Scan for the cell matching the given text and deliver its [X, Y] coordinate at center. 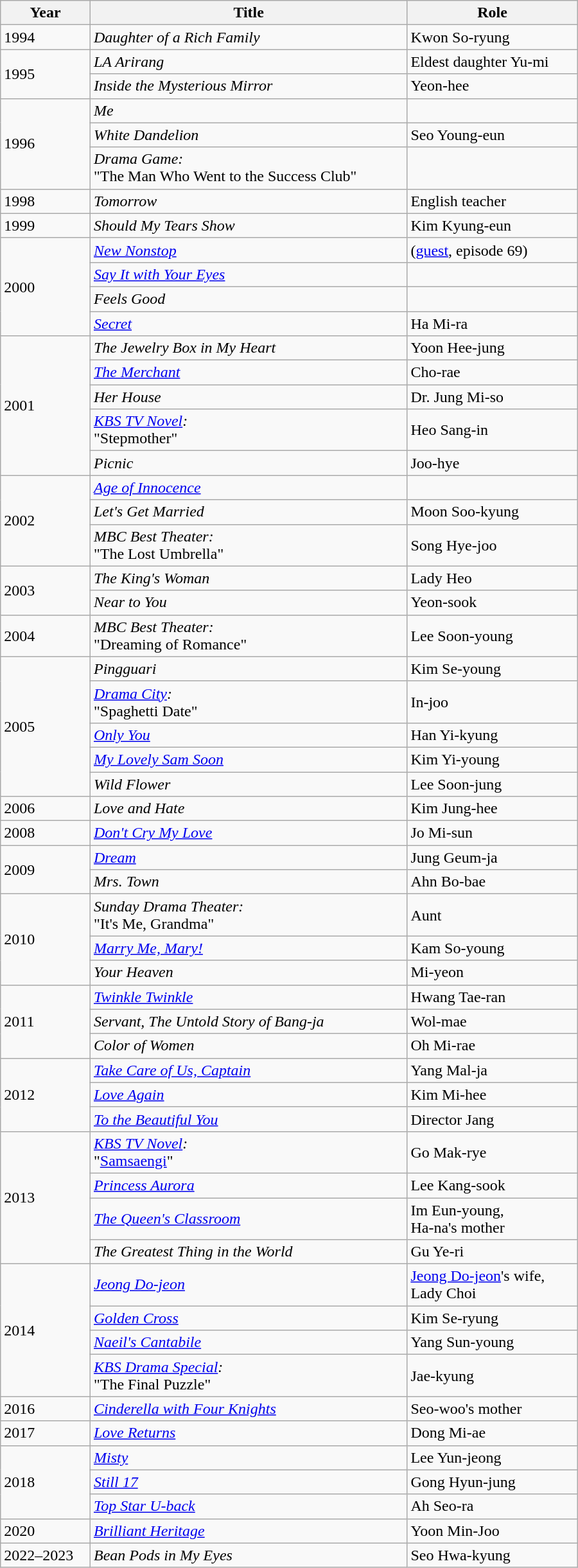
Yeon-hee [492, 86]
Gu Ye-ri [492, 1252]
Kim Yi-young [492, 759]
2018 [46, 1482]
Age of Innocence [248, 488]
Year [46, 13]
Lady Heo [492, 578]
Yeon-sook [492, 603]
Wild Flower [248, 784]
Title [248, 13]
2000 [46, 286]
Golden Cross [248, 1318]
Kim Kyung-eun [492, 225]
Mi-yeon [492, 973]
Jae-kyung [492, 1376]
Kim Se-young [492, 669]
Drama City:"Spaghetti Date" [248, 701]
KBS Drama Special:"The Final Puzzle" [248, 1376]
Lee Soon-jung [492, 784]
Hwang Tae-ran [492, 997]
Me [248, 110]
(guest, episode 69) [492, 250]
2010 [46, 939]
Director Jang [492, 1119]
My Lovely Sam Soon [248, 759]
Misty [248, 1458]
Yoon Min-Joo [492, 1531]
Naeil's Cantabile [248, 1343]
1996 [46, 144]
Seo Young-eun [492, 135]
Cinderella with Four Knights [248, 1409]
Jeong Do-jeon [248, 1285]
Take Care of Us, Captain [248, 1070]
To the Beautiful You [248, 1119]
Princess Aurora [248, 1185]
2013 [46, 1197]
2022–2023 [46, 1555]
English teacher [492, 201]
Joo-hye [492, 463]
Sunday Drama Theater:"It's Me, Grandma" [248, 915]
2005 [46, 726]
Mrs. Town [248, 882]
2009 [46, 870]
Role [492, 13]
2016 [46, 1409]
Should My Tears Show [248, 225]
Moon Soo-kyung [492, 512]
Yang Mal-ja [492, 1070]
Her House [248, 397]
Gong Hyun-jung [492, 1482]
1999 [46, 225]
Ha Mi-ra [492, 323]
Drama Game:"The Man Who Went to the Success Club" [248, 168]
In-joo [492, 701]
The Merchant [248, 373]
Brilliant Heritage [248, 1531]
Ah Seo-ra [492, 1506]
Secret [248, 323]
LA Arirang [248, 62]
Love Returns [248, 1433]
Aunt [492, 915]
Lee Kang-sook [492, 1185]
Inside the Mysterious Mirror [248, 86]
Marry Me, Mary! [248, 948]
Top Star U-back [248, 1506]
Love Again [248, 1095]
Pingguari [248, 669]
Seo Hwa-kyung [492, 1555]
KBS TV Novel:"Samsaengi" [248, 1152]
Cho-rae [492, 373]
Kim Se-ryung [492, 1318]
Dream [248, 858]
Twinkle Twinkle [248, 997]
2017 [46, 1433]
KBS TV Novel:"Stepmother" [248, 430]
1994 [46, 37]
2003 [46, 590]
Jeong Do-jeon's wife, Lady Choi [492, 1285]
Kim Jung-hee [492, 809]
The King's Woman [248, 578]
Dr. Jung Mi-so [492, 397]
New Nonstop [248, 250]
Seo-woo's mother [492, 1409]
Ahn Bo-bae [492, 882]
Jung Geum-ja [492, 858]
The Greatest Thing in the World [248, 1252]
Bean Pods in My Eyes [248, 1555]
Yoon Hee-jung [492, 348]
Your Heaven [248, 973]
Kam So-young [492, 948]
1995 [46, 74]
2014 [46, 1330]
Say It with Your Eyes [248, 274]
2004 [46, 636]
Song Hye-joo [492, 545]
2012 [46, 1095]
1998 [46, 201]
MBC Best Theater:"Dreaming of Romance" [248, 636]
White Dandelion [248, 135]
Jo Mi-sun [492, 833]
Servant, The Untold Story of Bang-ja [248, 1021]
Near to You [248, 603]
Yang Sun-young [492, 1343]
Kim Mi-hee [492, 1095]
Eldest daughter Yu-mi [492, 62]
Only You [248, 735]
Im Eun-young, Ha-na's mother [492, 1218]
Wol-mae [492, 1021]
2011 [46, 1021]
Go Mak-rye [492, 1152]
Oh Mi-rae [492, 1046]
2002 [46, 520]
Heo Sang-in [492, 430]
Feels Good [248, 299]
Don't Cry My Love [248, 833]
Love and Hate [248, 809]
The Jewelry Box in My Heart [248, 348]
Daughter of a Rich Family [248, 37]
2008 [46, 833]
2020 [46, 1531]
Lee Yun-jeong [492, 1458]
Still 17 [248, 1482]
Let's Get Married [248, 512]
The Queen's Classroom [248, 1218]
Color of Women [248, 1046]
Dong Mi-ae [492, 1433]
Lee Soon-young [492, 636]
2001 [46, 406]
Han Yi-kyung [492, 735]
Tomorrow [248, 201]
Picnic [248, 463]
2006 [46, 809]
MBC Best Theater:"The Lost Umbrella" [248, 545]
Kwon So-ryung [492, 37]
